From the cell containing the given text, extract its center point as (x, y) coordinate. 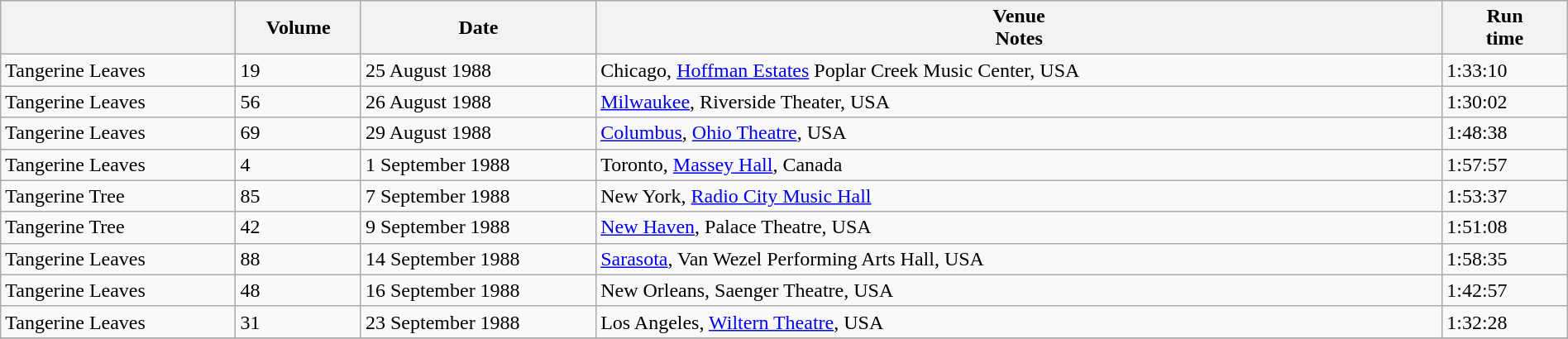
1:58:35 (1505, 259)
23 September 1988 (478, 322)
19 (299, 70)
1:30:02 (1505, 102)
Sarasota, Van Wezel Performing Arts Hall, USA (1019, 259)
1:51:08 (1505, 227)
69 (299, 133)
Runtime (1505, 28)
1:33:10 (1505, 70)
14 September 1988 (478, 259)
1:48:38 (1505, 133)
VenueNotes (1019, 28)
Milwaukee, Riverside Theater, USA (1019, 102)
1:57:57 (1505, 165)
New Orleans, Saenger Theatre, USA (1019, 290)
16 September 1988 (478, 290)
Toronto, Massey Hall, Canada (1019, 165)
Los Angeles, Wiltern Theatre, USA (1019, 322)
7 September 1988 (478, 196)
Volume (299, 28)
31 (299, 322)
29 August 1988 (478, 133)
1:53:37 (1505, 196)
88 (299, 259)
1 September 1988 (478, 165)
New York, Radio City Music Hall (1019, 196)
1:42:57 (1505, 290)
48 (299, 290)
New Haven, Palace Theatre, USA (1019, 227)
1:32:28 (1505, 322)
Chicago, Hoffman Estates Poplar Creek Music Center, USA (1019, 70)
26 August 1988 (478, 102)
85 (299, 196)
Columbus, Ohio Theatre, USA (1019, 133)
56 (299, 102)
42 (299, 227)
4 (299, 165)
9 September 1988 (478, 227)
Date (478, 28)
25 August 1988 (478, 70)
